Capture the cell that displays the provided text and extract its (X, Y) central coordinate. 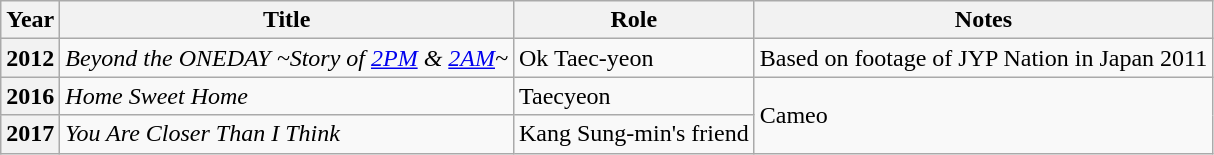
Based on footage of JYP Nation in Japan 2011 (984, 58)
2012 (30, 58)
Cameo (984, 115)
Kang Sung-min's friend (634, 134)
Year (30, 20)
Role (634, 20)
Title (287, 20)
Beyond the ONEDAY ~Story of 2PM & 2AM~ (287, 58)
2017 (30, 134)
You Are Closer Than I Think (287, 134)
Ok Taec-yeon (634, 58)
Notes (984, 20)
2016 (30, 96)
Home Sweet Home (287, 96)
Taecyeon (634, 96)
